Return the (X, Y) coordinate for the center point of the cell that contains the specified text.  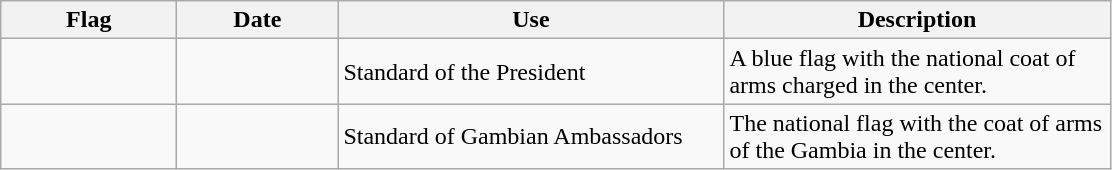
Standard of Gambian Ambassadors (531, 136)
The national flag with the coat of arms of the Gambia in the center. (917, 136)
Use (531, 20)
A blue flag with the national coat of arms charged in the center. (917, 72)
Flag (89, 20)
Date (258, 20)
Description (917, 20)
Standard of the President (531, 72)
